Output the [X, Y] coordinate of the center of the cell containing the given text.  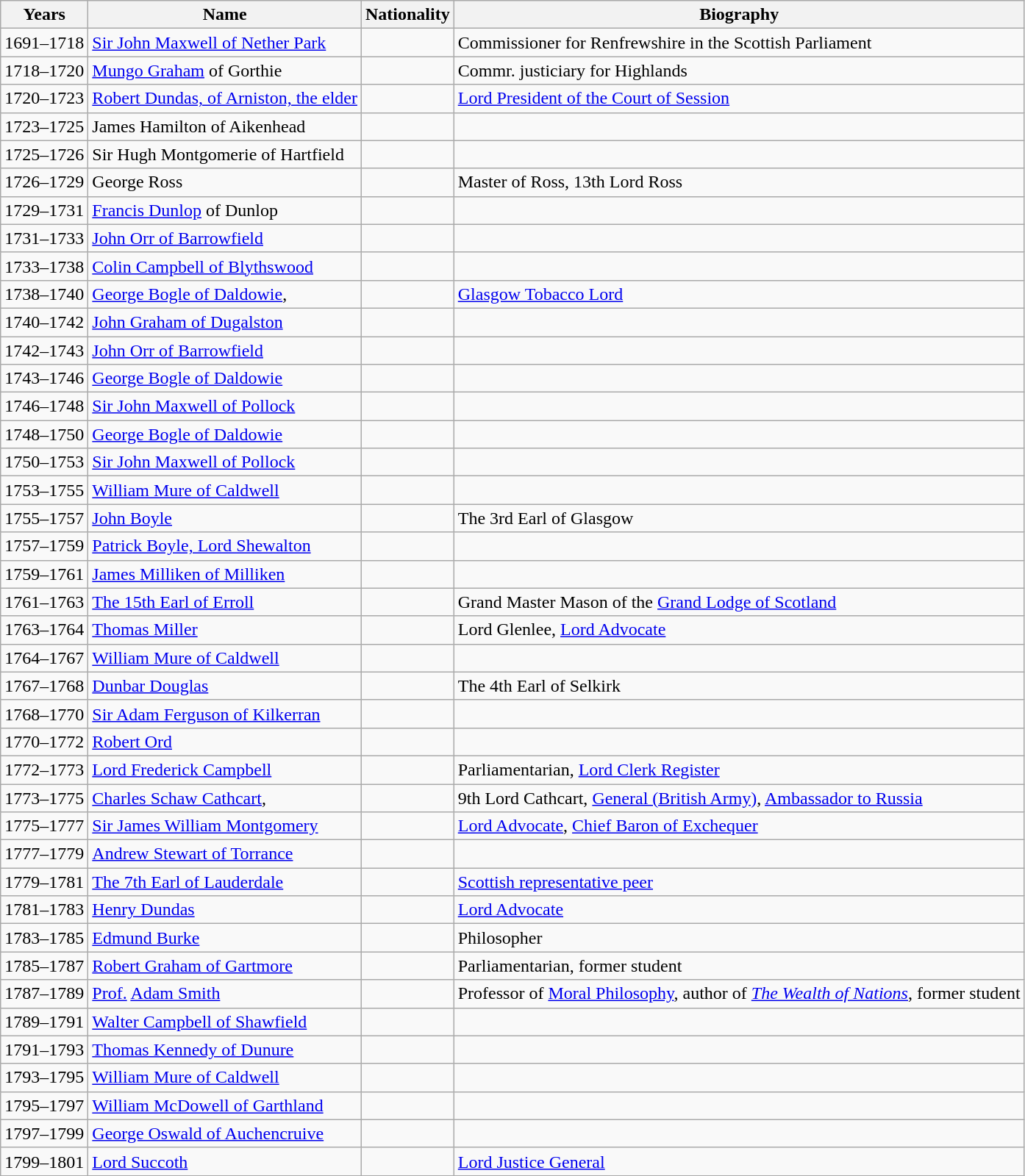
Robert Graham of Gartmore [225, 966]
1785–1787 [44, 966]
Thomas Miller [225, 630]
Charles Schaw Cathcart, [225, 797]
Sir Hugh Montgomerie of Hartfield [225, 154]
The 15th Earl of Erroll [225, 602]
1729–1731 [44, 210]
1767–1768 [44, 686]
Parliamentarian, former student [739, 966]
George Ross [225, 182]
Biography [739, 15]
Sir James William Montgomery [225, 826]
1793–1795 [44, 1078]
Robert Ord [225, 742]
Lord Justice General [739, 1161]
The 3rd Earl of Glasgow [739, 518]
1791–1793 [44, 1050]
1779–1781 [44, 882]
Prof. Adam Smith [225, 994]
Andrew Stewart of Torrance [225, 854]
Henry Dundas [225, 910]
1763–1764 [44, 630]
1740–1742 [44, 322]
1761–1763 [44, 602]
1787–1789 [44, 994]
Nationality [407, 15]
Years [44, 15]
1691–1718 [44, 43]
Mungo Graham of Gorthie [225, 71]
1759–1761 [44, 574]
1731–1733 [44, 238]
Thomas Kennedy of Dunure [225, 1050]
Commissioner for Renfrewshire in the Scottish Parliament [739, 43]
1725–1726 [44, 154]
John Graham of Dugalston [225, 322]
Edmund Burke [225, 938]
Master of Ross, 13th Lord Ross [739, 182]
1748–1750 [44, 434]
Scottish representative peer [739, 882]
Sir John Maxwell of Nether Park [225, 43]
9th Lord Cathcart, General (British Army), Ambassador to Russia [739, 797]
Dunbar Douglas [225, 686]
1718–1720 [44, 71]
1733–1738 [44, 266]
1738–1740 [44, 294]
1789–1791 [44, 1022]
Lord Advocate [739, 910]
Colin Campbell of Blythswood [225, 266]
1781–1783 [44, 910]
George Oswald of Auchencruive [225, 1133]
1757–1759 [44, 546]
1772–1773 [44, 770]
1777–1779 [44, 854]
1723–1725 [44, 126]
1750–1753 [44, 462]
Lord President of the Court of Session [739, 98]
Sir Adam Ferguson of Kilkerran [225, 714]
1755–1757 [44, 518]
Lord Frederick Campbell [225, 770]
Lord Advocate, Chief Baron of Exchequer [739, 826]
James Milliken of Milliken [225, 574]
Lord Glenlee, Lord Advocate [739, 630]
1775–1777 [44, 826]
William McDowell of Garthland [225, 1105]
Walter Campbell of Shawfield [225, 1022]
Glasgow Tobacco Lord [739, 294]
1799–1801 [44, 1161]
Commr. justiciary for Highlands [739, 71]
1795–1797 [44, 1105]
Francis Dunlop of Dunlop [225, 210]
James Hamilton of Aikenhead [225, 126]
Parliamentarian, Lord Clerk Register [739, 770]
1773–1775 [44, 797]
The 7th Earl of Lauderdale [225, 882]
Grand Master Mason of the Grand Lodge of Scotland [739, 602]
1743–1746 [44, 379]
1720–1723 [44, 98]
1783–1785 [44, 938]
1764–1767 [44, 658]
Name [225, 15]
George Bogle of Daldowie, [225, 294]
1770–1772 [44, 742]
1768–1770 [44, 714]
1746–1748 [44, 406]
Patrick Boyle, Lord Shewalton [225, 546]
The 4th Earl of Selkirk [739, 686]
John Boyle [225, 518]
Robert Dundas, of Arniston, the elder [225, 98]
Professor of Moral Philosophy, author of The Wealth of Nations, former student [739, 994]
Lord Succoth [225, 1161]
1742–1743 [44, 351]
1753–1755 [44, 490]
Philosopher [739, 938]
1797–1799 [44, 1133]
1726–1729 [44, 182]
